Determine the [x, y] coordinate at the center of the cell enclosing the given text.  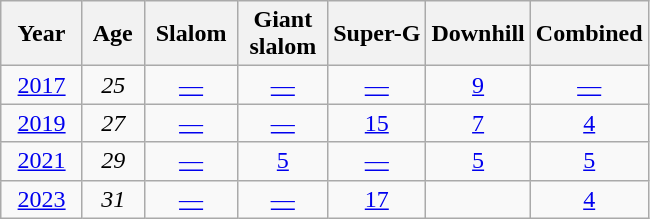
Giant slalom [283, 34]
Age [113, 34]
7 [478, 123]
29 [113, 161]
9 [478, 85]
31 [113, 199]
27 [113, 123]
2019 [42, 123]
Slalom [191, 34]
2017 [42, 85]
2021 [42, 161]
Downhill [478, 34]
15 [377, 123]
25 [113, 85]
17 [377, 199]
2023 [42, 199]
Year [42, 34]
Super-G [377, 34]
Combined [589, 34]
